Search for the cell housing the specified text and yield its (x, y) center coordinate. 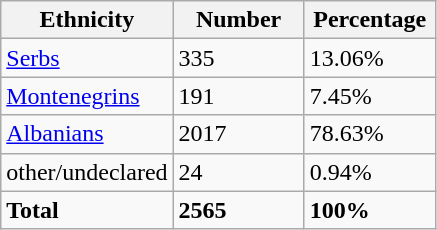
191 (238, 96)
other/undeclared (87, 172)
335 (238, 58)
Total (87, 210)
Albanians (87, 134)
Serbs (87, 58)
2017 (238, 134)
13.06% (370, 58)
Ethnicity (87, 20)
Number (238, 20)
Montenegrins (87, 96)
7.45% (370, 96)
Percentage (370, 20)
0.94% (370, 172)
2565 (238, 210)
78.63% (370, 134)
100% (370, 210)
24 (238, 172)
